Output the [X, Y] coordinate of the center of the cell containing the given text.  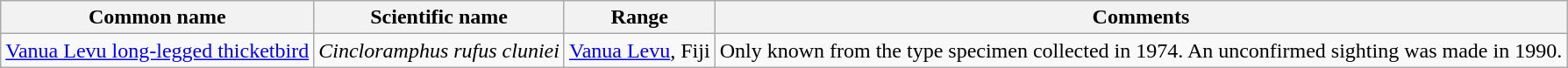
Vanua Levu, Fiji [639, 51]
Scientific name [439, 17]
Vanua Levu long-legged thicketbird [158, 51]
Range [639, 17]
Only known from the type specimen collected in 1974. An unconfirmed sighting was made in 1990. [1141, 51]
Cincloramphus rufus cluniei [439, 51]
Common name [158, 17]
Comments [1141, 17]
